Locate the cell with the specified text and output its (X, Y) center coordinate. 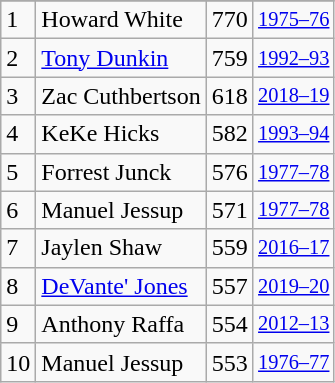
9 (18, 324)
554 (230, 324)
1975–76 (294, 20)
759 (230, 58)
2018–19 (294, 96)
1992–93 (294, 58)
Zac Cuthbertson (121, 96)
576 (230, 172)
2012–13 (294, 324)
1 (18, 20)
770 (230, 20)
Tony Dunkin (121, 58)
3 (18, 96)
559 (230, 248)
2 (18, 58)
KeKe Hicks (121, 134)
1976–77 (294, 362)
582 (230, 134)
4 (18, 134)
8 (18, 286)
571 (230, 210)
553 (230, 362)
Jaylen Shaw (121, 248)
DeVante' Jones (121, 286)
10 (18, 362)
Forrest Junck (121, 172)
2019–20 (294, 286)
557 (230, 286)
618 (230, 96)
Howard White (121, 20)
2016–17 (294, 248)
7 (18, 248)
5 (18, 172)
1993–94 (294, 134)
6 (18, 210)
Anthony Raffa (121, 324)
